For the text-containing cell, return its midpoint in [x, y] coordinate format. 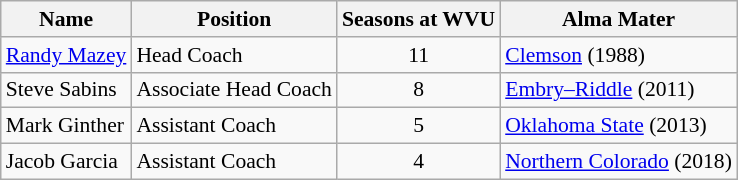
8 [418, 90]
Steve Sabins [66, 90]
Clemson (1988) [618, 55]
Head Coach [234, 55]
Seasons at WVU [418, 19]
11 [418, 55]
5 [418, 126]
Name [66, 19]
Position [234, 19]
Associate Head Coach [234, 90]
Northern Colorado (2018) [618, 162]
Oklahoma State (2013) [618, 126]
Jacob Garcia [66, 162]
Embry–Riddle (2011) [618, 90]
Mark Ginther [66, 126]
Alma Mater [618, 19]
4 [418, 162]
Randy Mazey [66, 55]
